Detect which cell encompasses the target text, then output its [X, Y] center coordinate. 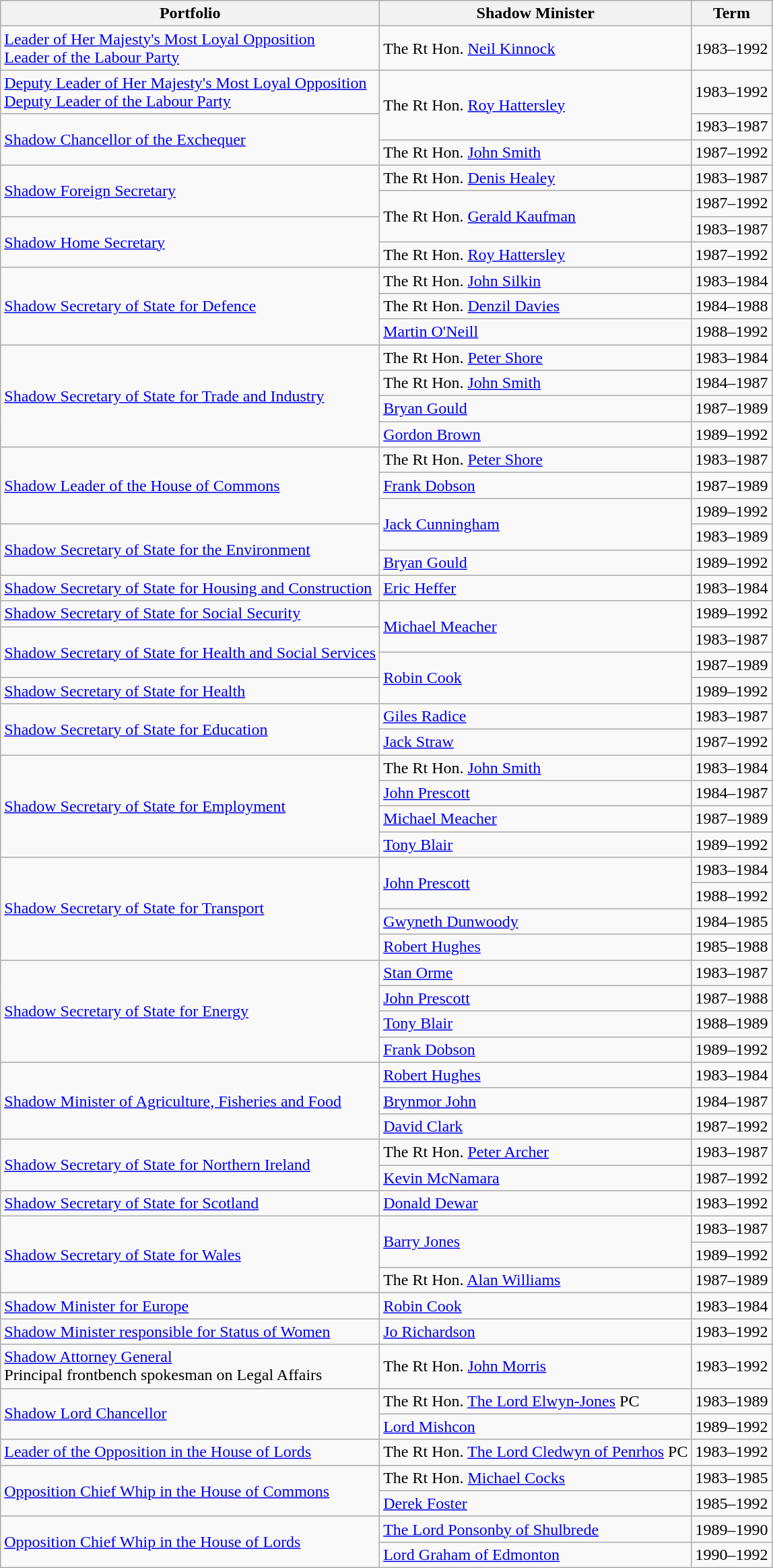
Leader of Her Majesty's Most Loyal OppositionLeader of the Labour Party [190, 48]
The Rt Hon. The Lord Elwyn-Jones PC [536, 1401]
Brynmor John [536, 1101]
Eric Heffer [536, 588]
Barry Jones [536, 1242]
Lord Graham of Edmonton [536, 1555]
Shadow Minister of Agriculture, Fisheries and Food [190, 1101]
Lord Mishcon [536, 1427]
1988–1989 [731, 1024]
Shadow Secretary of State for Social Security [190, 614]
1987–1988 [731, 998]
Shadow Secretary of State for Transport [190, 909]
Derek Foster [536, 1503]
Kevin McNamara [536, 1178]
Opposition Chief Whip in the House of Commons [190, 1491]
The Rt Hon. Alan Williams [536, 1280]
The Rt Hon. Denzil Davies [536, 306]
The Rt Hon. Michael Cocks [536, 1478]
Shadow Secretary of State for Scotland [190, 1204]
The Rt Hon. John Silkin [536, 280]
Donald Dewar [536, 1204]
1983–1985 [731, 1478]
Shadow Secretary of State for Defence [190, 306]
Shadow Home Secretary [190, 242]
1984–1988 [731, 306]
Shadow Secretary of State for Employment [190, 806]
Shadow Foreign Secretary [190, 191]
David Clark [536, 1126]
The Rt Hon. Peter Archer [536, 1152]
Jack Straw [536, 742]
1985–1992 [731, 1503]
Shadow Minister responsible for Status of Women [190, 1332]
1990–1992 [731, 1555]
Shadow Secretary of State for Energy [190, 1011]
Leader of the Opposition in the House of Lords [190, 1452]
Shadow Lord Chancellor [190, 1414]
Deputy Leader of Her Majesty's Most Loyal OppositionDeputy Leader of the Labour Party [190, 92]
Term [731, 13]
Shadow Secretary of State for Housing and Construction [190, 588]
Jo Richardson [536, 1332]
Shadow Secretary of State for Northern Ireland [190, 1165]
Giles Radice [536, 716]
1989–1990 [731, 1529]
Shadow Secretary of State for Health [190, 690]
Shadow Secretary of State for Trade and Industry [190, 396]
Gordon Brown [536, 434]
The Rt Hon. Neil Kinnock [536, 48]
Shadow Secretary of State for Education [190, 729]
Stan Orme [536, 973]
1985–1988 [731, 947]
Gwyneth Dunwoody [536, 921]
Shadow Attorney GeneralPrincipal frontbench spokesman on Legal Affairs [190, 1366]
The Lord Ponsonby of Shulbrede [536, 1529]
Shadow Chancellor of the Exchequer [190, 139]
Shadow Secretary of State for Wales [190, 1255]
1984–1985 [731, 921]
The Rt Hon. John Morris [536, 1366]
Portfolio [190, 13]
Opposition Chief Whip in the House of Lords [190, 1542]
Martin O'Neill [536, 331]
Shadow Leader of the House of Commons [190, 486]
The Rt Hon. Denis Healey [536, 178]
Shadow Secretary of State for the Environment [190, 550]
Shadow Secretary of State for Health and Social Services [190, 652]
The Rt Hon. Gerald Kaufman [536, 216]
The Rt Hon. The Lord Cledwyn of Penrhos PC [536, 1452]
Shadow Minister for Europe [190, 1306]
Jack Cunningham [536, 524]
Shadow Minister [536, 13]
